Pinpoint the cell where the given text exists, returning its [X, Y] midpoint coordinate. 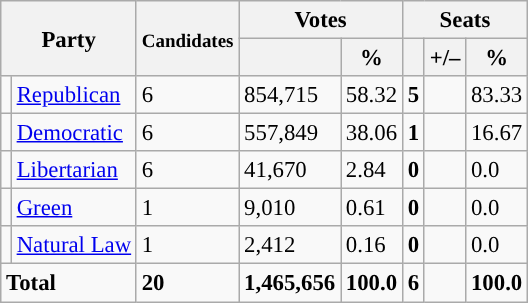
5 [413, 95]
16.67 [497, 133]
Green [74, 208]
1,465,656 [290, 283]
41,670 [290, 170]
20 [187, 283]
Candidates [187, 38]
Total [69, 283]
Republican [74, 95]
2.84 [372, 170]
58.32 [372, 95]
83.33 [497, 95]
Natural Law [74, 245]
Seats [464, 20]
Party [69, 38]
9,010 [290, 208]
+/– [444, 58]
0.61 [372, 208]
Votes [321, 20]
Democratic [74, 133]
0.16 [372, 245]
854,715 [290, 95]
557,849 [290, 133]
Libertarian [74, 170]
38.06 [372, 133]
2,412 [290, 245]
